Output the [X, Y] coordinate of the center of the cell containing the given text.  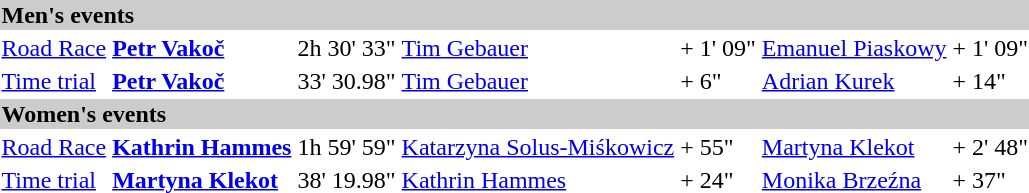
Kathrin Hammes [202, 147]
Katarzyna Solus-Miśkowicz [538, 147]
Martyna Klekot [854, 147]
Adrian Kurek [854, 81]
33' 30.98" [346, 81]
Emanuel Piaskowy [854, 48]
+ 55" [718, 147]
1h 59' 59" [346, 147]
Time trial [54, 81]
2h 30' 33" [346, 48]
+ 6" [718, 81]
+ 1' 09" [718, 48]
